Locate the cell with the specified text and output its (X, Y) center coordinate. 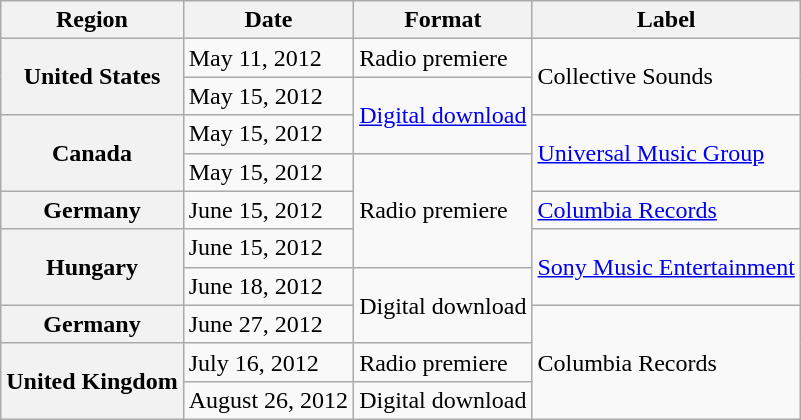
Sony Music Entertainment (666, 267)
United States (92, 77)
Format (443, 20)
Label (666, 20)
July 16, 2012 (268, 362)
May 11, 2012 (268, 58)
Universal Music Group (666, 153)
Hungary (92, 267)
United Kingdom (92, 381)
August 26, 2012 (268, 400)
June 18, 2012 (268, 286)
Canada (92, 153)
June 27, 2012 (268, 324)
Collective Sounds (666, 77)
Date (268, 20)
Region (92, 20)
